From the cell containing the given text, extract its center point as [X, Y] coordinate. 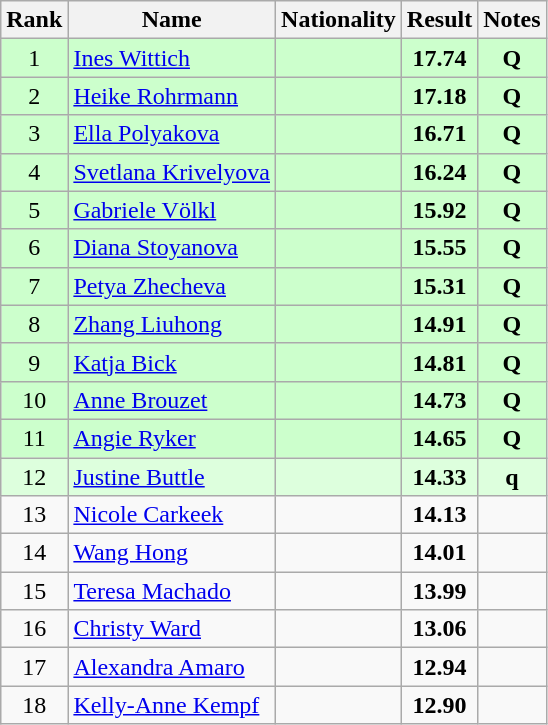
16.71 [439, 134]
14.01 [439, 553]
Petya Zhecheva [172, 286]
13 [34, 515]
Christy Ward [172, 629]
18 [34, 705]
8 [34, 324]
9 [34, 362]
Diana Stoyanova [172, 248]
Result [439, 20]
Svetlana Krivelyova [172, 172]
15.31 [439, 286]
7 [34, 286]
Teresa Machado [172, 591]
15.55 [439, 248]
Nicole Carkeek [172, 515]
17.74 [439, 58]
15.92 [439, 210]
6 [34, 248]
16.24 [439, 172]
Alexandra Amaro [172, 667]
q [512, 477]
5 [34, 210]
16 [34, 629]
14.81 [439, 362]
4 [34, 172]
Anne Brouzet [172, 400]
13.99 [439, 591]
14.65 [439, 438]
12 [34, 477]
15 [34, 591]
Nationality [339, 20]
Heike Rohrmann [172, 96]
10 [34, 400]
17.18 [439, 96]
Zhang Liuhong [172, 324]
14.73 [439, 400]
14.13 [439, 515]
Name [172, 20]
2 [34, 96]
14.91 [439, 324]
14.33 [439, 477]
Rank [34, 20]
13.06 [439, 629]
Angie Ryker [172, 438]
17 [34, 667]
Ella Polyakova [172, 134]
Notes [512, 20]
12.94 [439, 667]
Gabriele Völkl [172, 210]
Ines Wittich [172, 58]
Justine Buttle [172, 477]
12.90 [439, 705]
Katja Bick [172, 362]
11 [34, 438]
Kelly-Anne Kempf [172, 705]
1 [34, 58]
Wang Hong [172, 553]
14 [34, 553]
3 [34, 134]
